Identify which cell holds the provided text, then report its (X, Y) central coordinate. 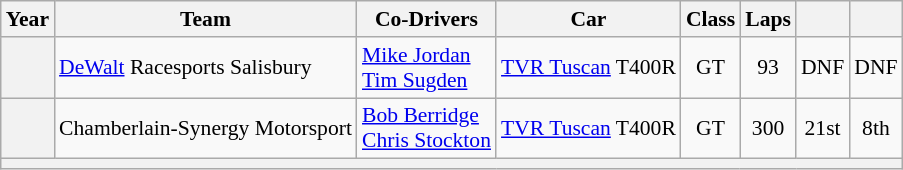
93 (768, 68)
Laps (768, 19)
DeWalt Racesports Salisbury (206, 68)
Car (588, 19)
Class (710, 19)
Bob Berridge Chris Stockton (426, 128)
Chamberlain-Synergy Motorsport (206, 128)
21st (822, 128)
Mike Jordan Tim Sugden (426, 68)
300 (768, 128)
Team (206, 19)
Co-Drivers (426, 19)
8th (876, 128)
Year (28, 19)
